Detect which cell encompasses the target text, then output its (x, y) center coordinate. 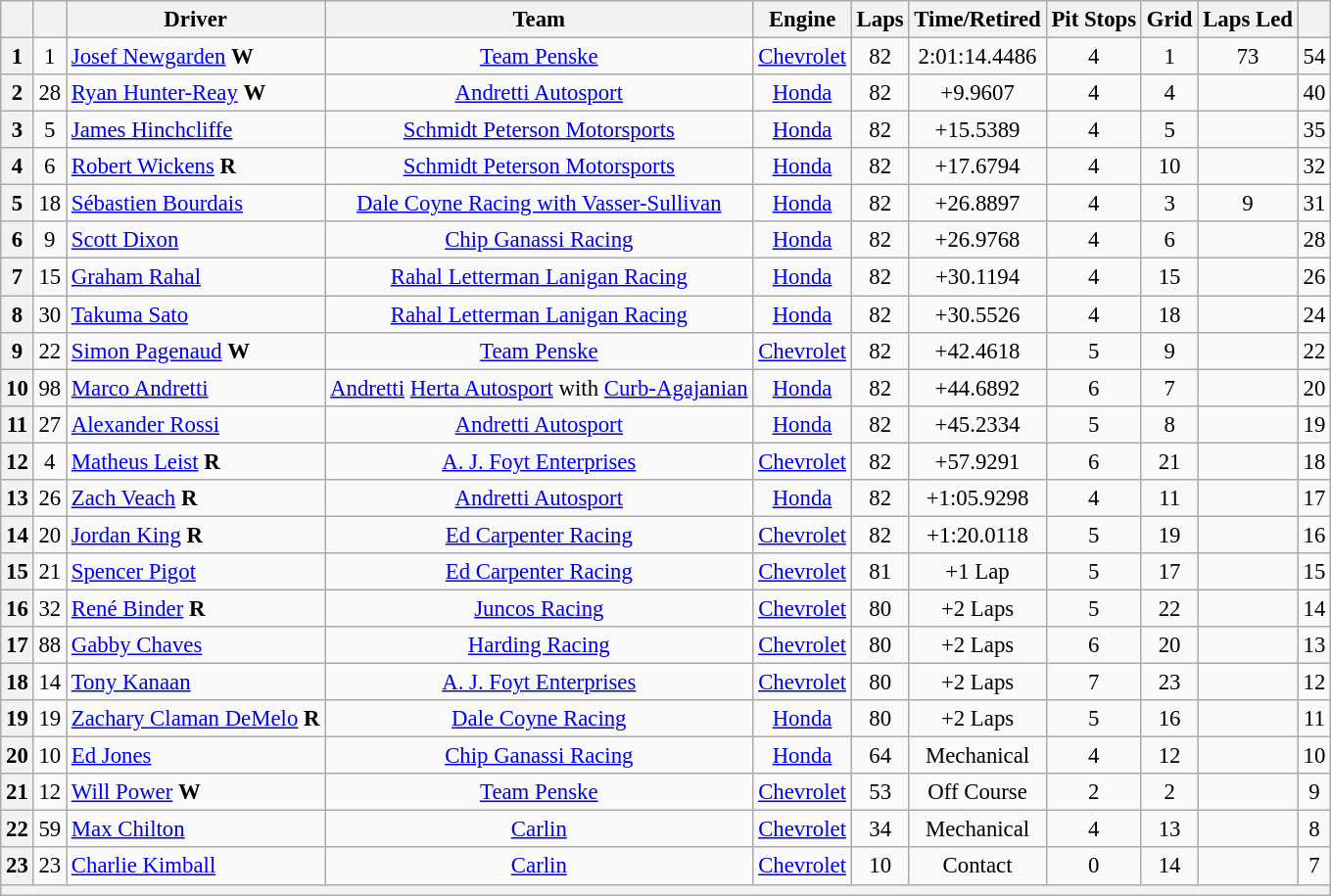
Dale Coyne Racing (539, 719)
Marco Andretti (196, 388)
+30.5526 (977, 314)
Dale Coyne Racing with Vasser-Sullivan (539, 204)
34 (879, 829)
Juncos Racing (539, 608)
+1:05.9298 (977, 498)
+17.6794 (977, 166)
Tony Kanaan (196, 683)
Will Power W (196, 792)
Ed Jones (196, 756)
64 (879, 756)
Charlie Kimball (196, 867)
+45.2334 (977, 424)
54 (1314, 57)
James Hinchcliffe (196, 130)
31 (1314, 204)
88 (49, 645)
Zach Veach R (196, 498)
Graham Rahal (196, 277)
Gabby Chaves (196, 645)
Laps Led (1248, 20)
Engine (802, 20)
Team (539, 20)
+15.5389 (977, 130)
59 (49, 829)
René Binder R (196, 608)
Alexander Rossi (196, 424)
0 (1093, 867)
53 (879, 792)
35 (1314, 130)
2:01:14.4486 (977, 57)
+57.9291 (977, 461)
30 (49, 314)
+26.9768 (977, 240)
Matheus Leist R (196, 461)
+9.9607 (977, 93)
+26.8897 (977, 204)
Max Chilton (196, 829)
81 (879, 572)
+30.1194 (977, 277)
Spencer Pigot (196, 572)
Off Course (977, 792)
24 (1314, 314)
Time/Retired (977, 20)
+1 Lap (977, 572)
Harding Racing (539, 645)
Sébastien Bourdais (196, 204)
40 (1314, 93)
Andretti Herta Autosport with Curb-Agajanian (539, 388)
73 (1248, 57)
Josef Newgarden W (196, 57)
Contact (977, 867)
27 (49, 424)
Takuma Sato (196, 314)
98 (49, 388)
Jordan King R (196, 535)
Scott Dixon (196, 240)
+42.4618 (977, 351)
Pit Stops (1093, 20)
Grid (1169, 20)
Laps (879, 20)
Ryan Hunter-Reay W (196, 93)
+1:20.0118 (977, 535)
Driver (196, 20)
+44.6892 (977, 388)
Zachary Claman DeMelo R (196, 719)
Robert Wickens R (196, 166)
Simon Pagenaud W (196, 351)
